Pinpoint the cell where the given text exists, returning its (x, y) midpoint coordinate. 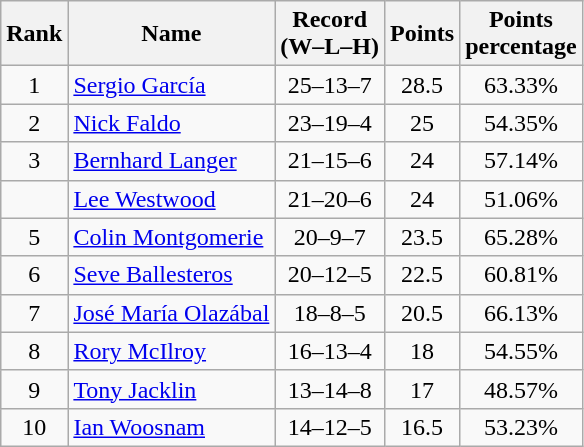
25 (422, 123)
20–9–7 (330, 237)
5 (34, 237)
10 (34, 427)
Name (172, 34)
16.5 (422, 427)
51.06% (522, 199)
54.35% (522, 123)
1 (34, 85)
Record(W–L–H) (330, 34)
8 (34, 351)
3 (34, 161)
22.5 (422, 275)
Sergio García (172, 85)
57.14% (522, 161)
2 (34, 123)
21–15–6 (330, 161)
14–12–5 (330, 427)
65.28% (522, 237)
53.23% (522, 427)
Rank (34, 34)
66.13% (522, 313)
Bernhard Langer (172, 161)
Colin Montgomerie (172, 237)
60.81% (522, 275)
Nick Faldo (172, 123)
20.5 (422, 313)
6 (34, 275)
Ian Woosnam (172, 427)
17 (422, 389)
Points (422, 34)
28.5 (422, 85)
José María Olazábal (172, 313)
23–19–4 (330, 123)
Pointspercentage (522, 34)
25–13–7 (330, 85)
18–8–5 (330, 313)
63.33% (522, 85)
54.55% (522, 351)
Seve Ballesteros (172, 275)
7 (34, 313)
Rory McIlroy (172, 351)
Lee Westwood (172, 199)
20–12–5 (330, 275)
18 (422, 351)
21–20–6 (330, 199)
Tony Jacklin (172, 389)
13–14–8 (330, 389)
9 (34, 389)
23.5 (422, 237)
16–13–4 (330, 351)
48.57% (522, 389)
